Return [X, Y] of the center of cell containing provided text 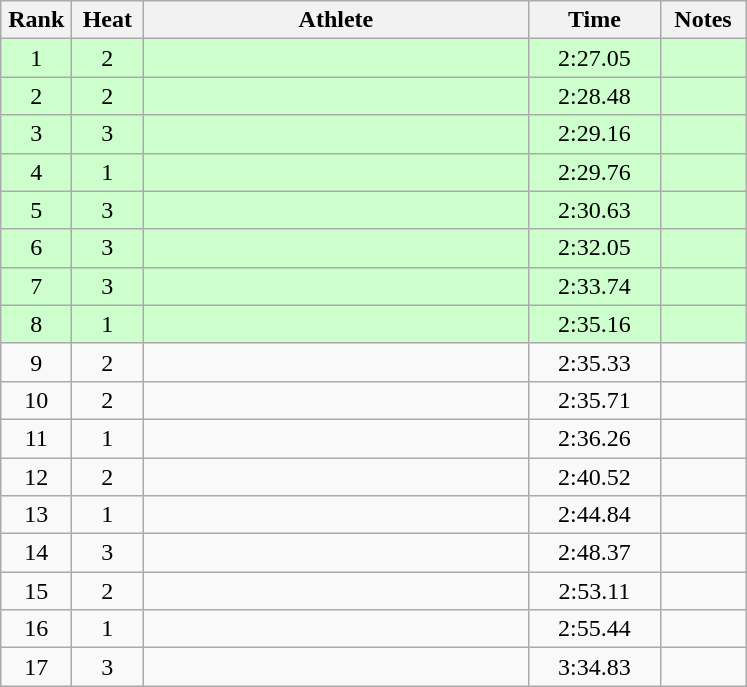
9 [36, 362]
Heat [108, 20]
11 [36, 438]
2:27.05 [594, 58]
2:53.11 [594, 591]
2:36.26 [594, 438]
Notes [703, 20]
2:29.76 [594, 172]
6 [36, 248]
10 [36, 400]
2:48.37 [594, 553]
17 [36, 667]
2:33.74 [594, 286]
2:44.84 [594, 515]
Athlete [336, 20]
2:35.71 [594, 400]
2:28.48 [594, 96]
7 [36, 286]
15 [36, 591]
2:32.05 [594, 248]
8 [36, 324]
2:55.44 [594, 629]
2:35.16 [594, 324]
14 [36, 553]
2:40.52 [594, 477]
Time [594, 20]
4 [36, 172]
2:35.33 [594, 362]
16 [36, 629]
5 [36, 210]
3:34.83 [594, 667]
12 [36, 477]
2:30.63 [594, 210]
Rank [36, 20]
13 [36, 515]
2:29.16 [594, 134]
